Locate the cell with the specified text and output its [x, y] center coordinate. 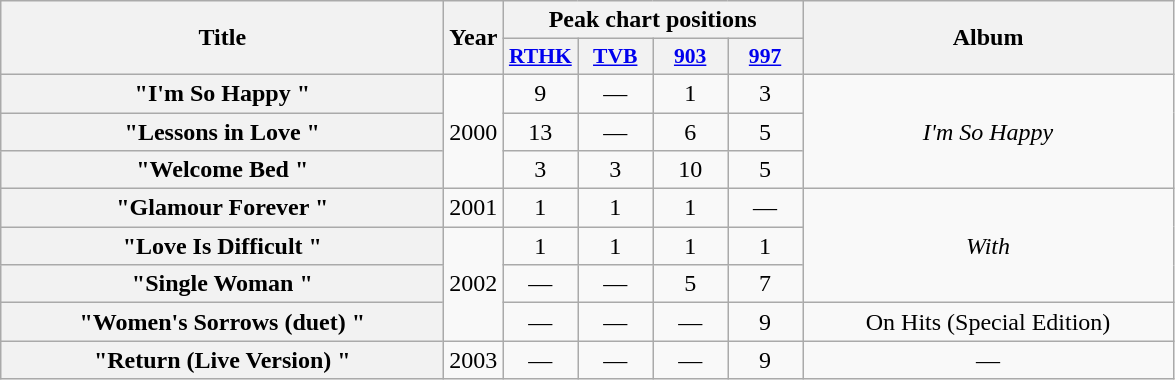
"Women's Sorrows (duet) " [222, 322]
"Lessons in Love " [222, 131]
2000 [474, 131]
"Love Is Difficult " [222, 246]
2003 [474, 360]
"Glamour Forever " [222, 208]
Title [222, 38]
"Welcome Bed " [222, 170]
2002 [474, 284]
7 [766, 284]
With [988, 246]
"Return (Live Version) " [222, 360]
903 [690, 57]
10 [690, 170]
997 [766, 57]
RTHK [540, 57]
Peak chart positions [653, 20]
TVB [616, 57]
"I'm So Happy " [222, 93]
Album [988, 38]
2001 [474, 208]
I'm So Happy [988, 131]
"Single Woman " [222, 284]
13 [540, 131]
Year [474, 38]
6 [690, 131]
On Hits (Special Edition) [988, 322]
